Return [x, y] of the center of cell containing provided text 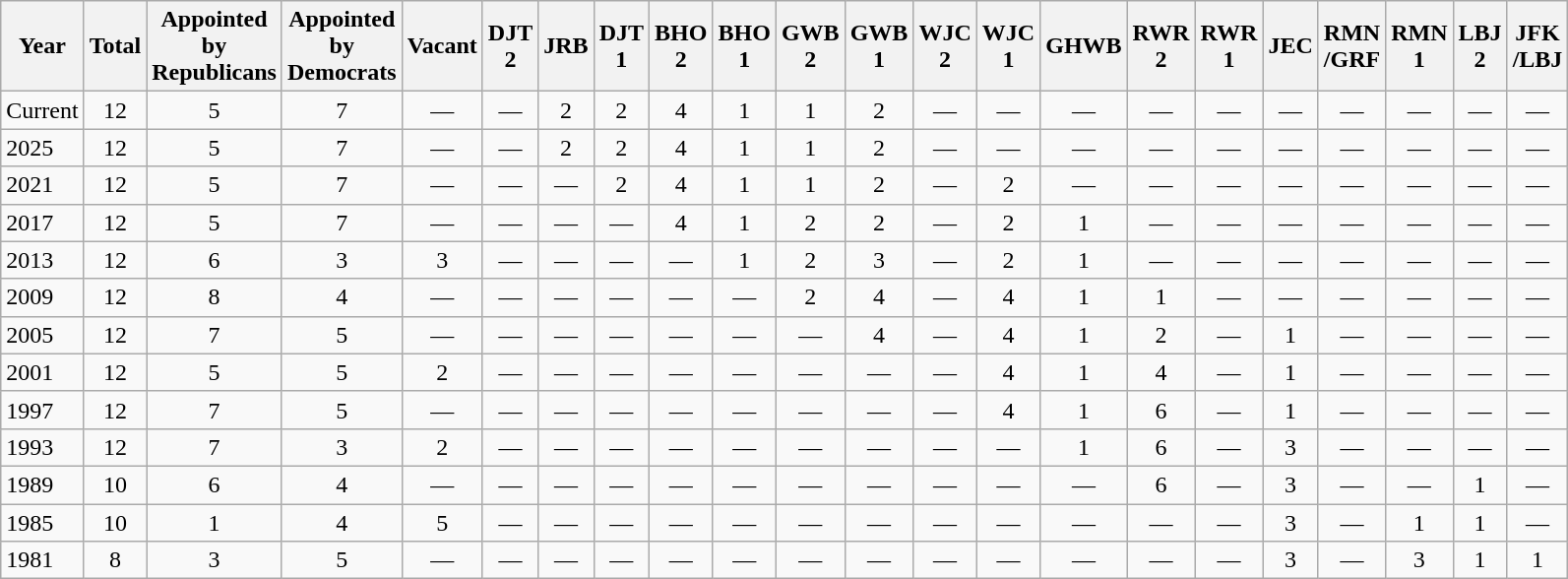
JFK/LBJ [1537, 46]
BHO1 [744, 46]
LBJ2 [1480, 46]
RWR1 [1228, 46]
1985 [42, 523]
2017 [42, 223]
1993 [42, 447]
AppointedbyRepublicans [215, 46]
JRB [566, 46]
GWB1 [879, 46]
RMN1 [1419, 46]
RWR2 [1161, 46]
GWB2 [810, 46]
WJC1 [1008, 46]
DJT1 [621, 46]
2013 [42, 260]
2025 [42, 148]
1997 [42, 410]
JEC [1290, 46]
Vacant [442, 46]
RMN/GRF [1351, 46]
2001 [42, 372]
Current [42, 110]
Year [42, 46]
2009 [42, 297]
Total [115, 46]
2005 [42, 335]
BHO2 [681, 46]
1981 [42, 560]
WJC2 [945, 46]
AppointedbyDemocrats [342, 46]
1989 [42, 484]
2021 [42, 185]
DJT2 [510, 46]
GHWB [1084, 46]
